Locate the cell with the specified text and output its [X, Y] center coordinate. 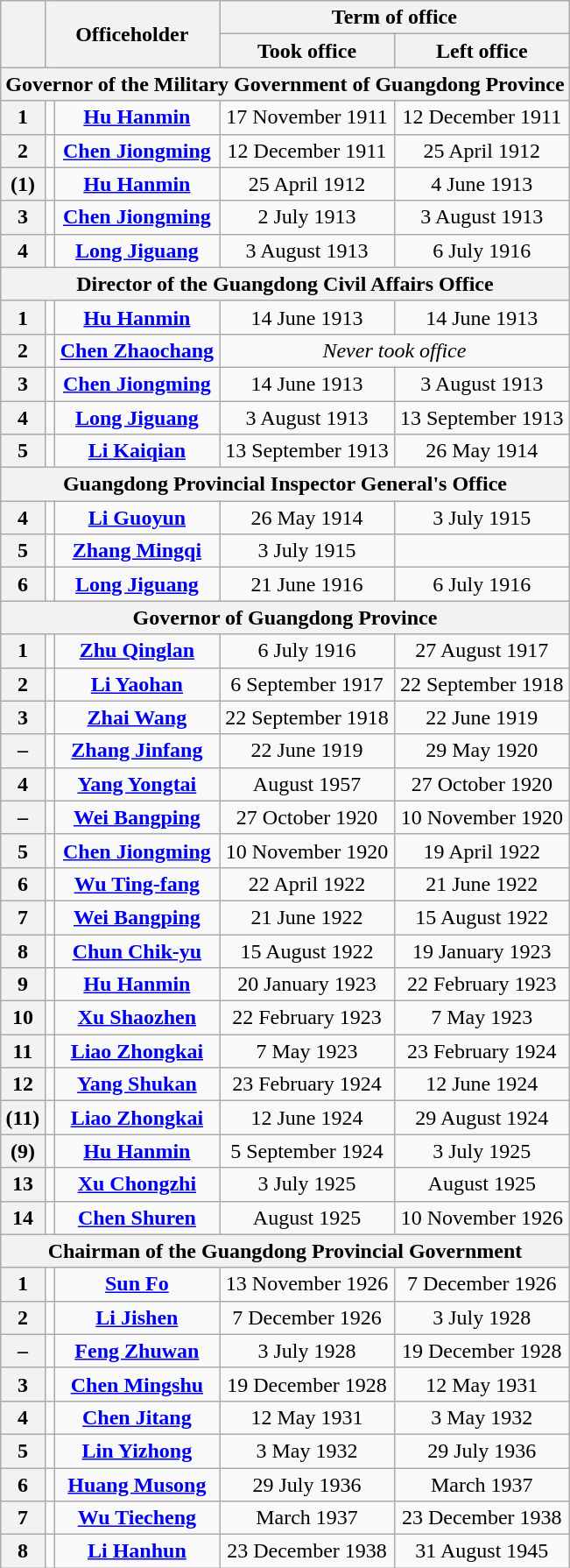
Zhu Qinglan [137, 651]
Guangdong Provincial Inspector General's Office [285, 484]
Li Guoyun [137, 518]
13 November 1926 [307, 1284]
Wu Tiecheng [137, 1518]
(9) [23, 1151]
10 [23, 1018]
Yang Yongtai [137, 784]
21 June 1916 [307, 584]
10 November 1926 [482, 1218]
29 August 1924 [482, 1118]
Li Kaiqian [137, 451]
(11) [23, 1118]
Never took office [395, 350]
Left office [482, 51]
Xu Shaozhen [137, 1018]
Term of office [395, 18]
Took office [307, 51]
Chen Mingshu [137, 1384]
14 [23, 1218]
17 November 1911 [307, 117]
Wu Ting-fang [137, 884]
Xu Chongzhi [137, 1184]
Li Jishen [137, 1317]
Chairman of the Guangdong Provincial Government [285, 1251]
2 July 1913 [307, 217]
31 August 1945 [482, 1551]
Zhang Mingqi [137, 551]
Governor of the Military Government of Guangdong Province [285, 84]
19 April 1922 [482, 851]
Zhang Jinfang [137, 751]
Lin Yizhong [137, 1451]
Li Yaohan [137, 684]
(1) [23, 184]
Huang Musong [137, 1485]
Sun Fo [137, 1284]
Li Hanhun [137, 1551]
August 1957 [307, 784]
19 January 1923 [482, 950]
20 January 1923 [307, 985]
Yang Shukan [137, 1084]
9 [23, 985]
13 [23, 1184]
Chen Jitang [137, 1417]
Director of the Guangdong Civil Affairs Office [285, 284]
Chen Zhaochang [137, 350]
6 September 1917 [307, 684]
Governor of Guangdong Province [285, 618]
4 June 1913 [482, 184]
5 September 1924 [307, 1151]
27 August 1917 [482, 651]
Feng Zhuwan [137, 1351]
Chen Shuren [137, 1218]
22 April 1922 [307, 884]
Officeholder [132, 34]
Zhai Wang [137, 717]
11 [23, 1051]
Chun Chik-yu [137, 950]
12 [23, 1084]
29 May 1920 [482, 751]
